Identify which cell holds the provided text, then report its (X, Y) central coordinate. 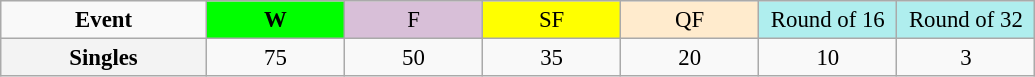
Round of 32 (966, 20)
QF (690, 20)
10 (828, 58)
75 (275, 58)
50 (413, 58)
3 (966, 58)
SF (552, 20)
Round of 16 (828, 20)
35 (552, 58)
W (275, 20)
F (413, 20)
Singles (104, 58)
Event (104, 20)
20 (690, 58)
